Provide the (X, Y) coordinate of the cell's center where the given text is located.  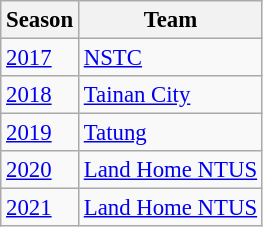
2021 (40, 208)
Team (170, 20)
2017 (40, 58)
NSTC (170, 58)
2019 (40, 133)
Tatung (170, 133)
2018 (40, 95)
Tainan City (170, 95)
Season (40, 20)
2020 (40, 170)
